Detect which cell encompasses the target text, then output its [x, y] center coordinate. 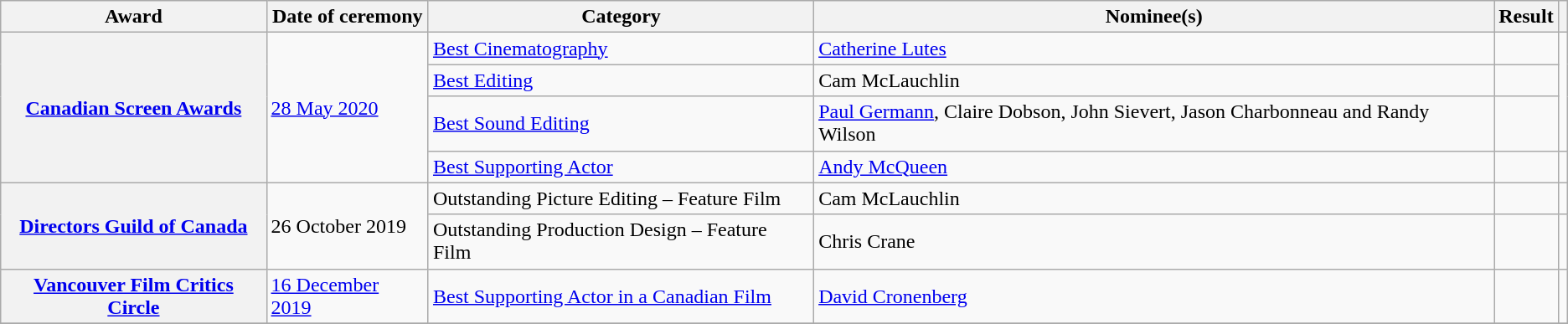
Best Cinematography [621, 49]
Nominee(s) [1154, 17]
Andy McQueen [1154, 167]
Directors Guild of Canada [134, 226]
16 December 2019 [347, 296]
26 October 2019 [347, 226]
Award [134, 17]
David Cronenberg [1154, 296]
Catherine Lutes [1154, 49]
Outstanding Production Design – Feature Film [621, 241]
Paul Germann, Claire Dobson, John Sievert, Jason Charbonneau and Randy Wilson [1154, 124]
Date of ceremony [347, 17]
28 May 2020 [347, 107]
Best Sound Editing [621, 124]
Vancouver Film Critics Circle [134, 296]
Chris Crane [1154, 241]
Canadian Screen Awards [134, 107]
Best Supporting Actor in a Canadian Film [621, 296]
Best Supporting Actor [621, 167]
Category [621, 17]
Best Editing [621, 80]
Outstanding Picture Editing – Feature Film [621, 198]
Result [1526, 17]
